Pinpoint the cell where the given text exists, returning its (x, y) midpoint coordinate. 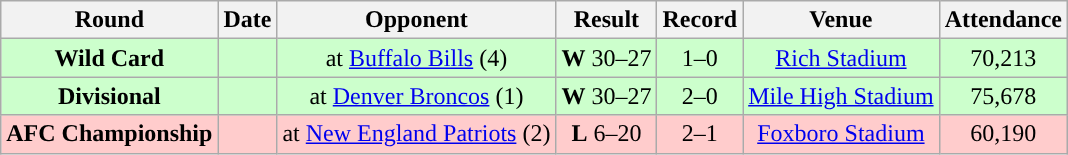
Foxboro Stadium (841, 134)
Attendance (1003, 20)
at Buffalo Bills (4) (416, 58)
Date (248, 20)
AFC Championship (110, 134)
at New England Patriots (2) (416, 134)
75,678 (1003, 96)
1–0 (700, 58)
at Denver Broncos (1) (416, 96)
Wild Card (110, 58)
70,213 (1003, 58)
Venue (841, 20)
Result (606, 20)
2–1 (700, 134)
2–0 (700, 96)
Rich Stadium (841, 58)
Round (110, 20)
Opponent (416, 20)
Mile High Stadium (841, 96)
60,190 (1003, 134)
Record (700, 20)
L 6–20 (606, 134)
Divisional (110, 96)
